Capture the cell that displays the provided text and extract its [X, Y] central coordinate. 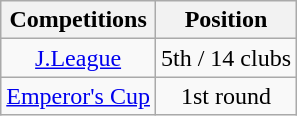
1st round [226, 96]
Competitions [78, 20]
J.League [78, 58]
Emperor's Cup [78, 96]
5th / 14 clubs [226, 58]
Position [226, 20]
